Detect which cell encompasses the target text, then output its [X, Y] center coordinate. 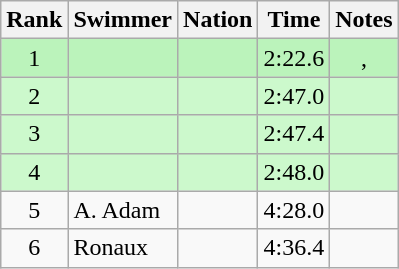
4 [34, 172]
2:47.4 [294, 134]
2:47.0 [294, 96]
1 [34, 58]
2 [34, 96]
2:48.0 [294, 172]
5 [34, 210]
4:28.0 [294, 210]
4:36.4 [294, 248]
Time [294, 20]
Nation [218, 20]
6 [34, 248]
A. Adam [123, 210]
Rank [34, 20]
, [364, 58]
Notes [364, 20]
Ronaux [123, 248]
2:22.6 [294, 58]
3 [34, 134]
Swimmer [123, 20]
